Identify which cell holds the provided text, then report its [X, Y] central coordinate. 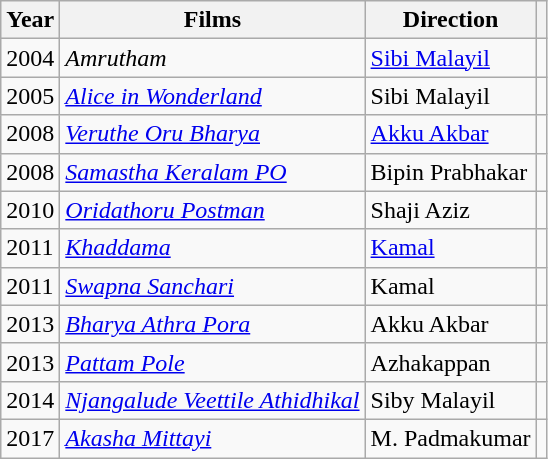
Bipin Prabhakar [450, 172]
Veruthe Oru Bharya [212, 134]
Njangalude Veettile Athidhikal [212, 400]
Amrutham [212, 58]
Direction [450, 20]
2010 [30, 210]
Samastha Keralam PO [212, 172]
2004 [30, 58]
Bharya Athra Pora [212, 324]
Siby Malayil [450, 400]
Swapna Sanchari [212, 286]
Khaddama [212, 248]
Azhakappan [450, 362]
M. Padmakumar [450, 438]
Year [30, 20]
Films [212, 20]
2014 [30, 400]
Akasha Mittayi [212, 438]
Shaji Aziz [450, 210]
2017 [30, 438]
2005 [30, 96]
Oridathoru Postman [212, 210]
Alice in Wonderland [212, 96]
Pattam Pole [212, 362]
